Extract the (X, Y) coordinate from the center of the cell holding the provided text.  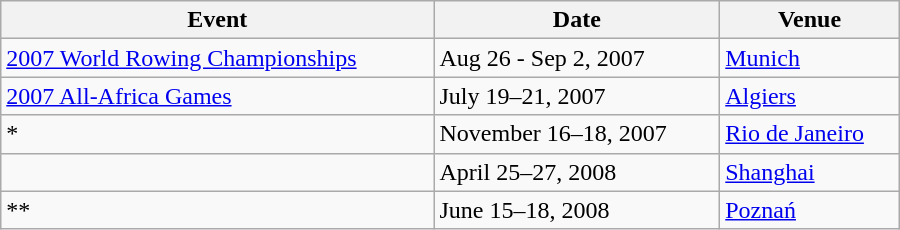
Algiers (810, 96)
** (218, 210)
Aug 26 - Sep 2, 2007 (577, 58)
Munich (810, 58)
Rio de Janeiro (810, 134)
Date (577, 20)
November 16–18, 2007 (577, 134)
Venue (810, 20)
2007 All-Africa Games (218, 96)
Event (218, 20)
Shanghai (810, 172)
2007 World Rowing Championships (218, 58)
Poznań (810, 210)
July 19–21, 2007 (577, 96)
June 15–18, 2008 (577, 210)
April 25–27, 2008 (577, 172)
* (218, 134)
